For the text-containing cell, return its midpoint in (X, Y) coordinate format. 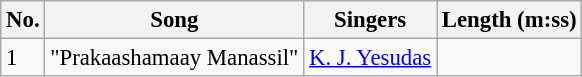
No. (23, 20)
K. J. Yesudas (370, 58)
1 (23, 58)
Length (m:ss) (508, 20)
"Prakaashamaay Manassil" (174, 58)
Song (174, 20)
Singers (370, 20)
